Detect which cell encompasses the target text, then output its (x, y) center coordinate. 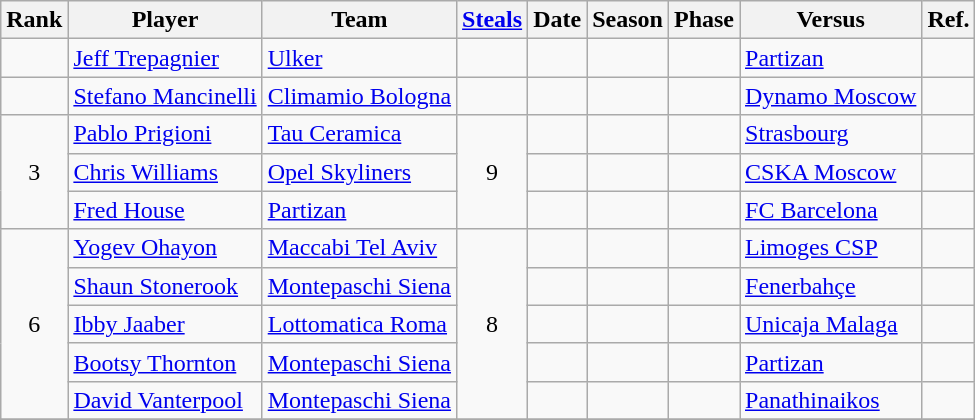
Panathinaikos (831, 400)
Climamio Bologna (359, 96)
Player (165, 20)
Date (558, 20)
Pablo Prigioni (165, 134)
3 (34, 172)
Maccabi Tel Aviv (359, 248)
Unicaja Malaga (831, 324)
9 (492, 172)
Lottomatica Roma (359, 324)
Chris Williams (165, 172)
Tau Ceramica (359, 134)
Opel Skyliners (359, 172)
Phase (704, 20)
Ref. (948, 20)
8 (492, 324)
Yogev Ohayon (165, 248)
Dynamo Moscow (831, 96)
Strasbourg (831, 134)
FC Barcelona (831, 210)
Limoges CSP (831, 248)
David Vanterpool (165, 400)
Rank (34, 20)
Fred House (165, 210)
Fenerbahçe (831, 286)
Steals (492, 20)
Ibby Jaaber (165, 324)
6 (34, 324)
Versus (831, 20)
Season (628, 20)
Jeff Trepagnier (165, 58)
CSKA Moscow (831, 172)
Stefano Mancinelli (165, 96)
Team (359, 20)
Ulker (359, 58)
Bootsy Thornton (165, 362)
Shaun Stonerook (165, 286)
